Return the (x, y) coordinate for the center point of the cell that contains the specified text.  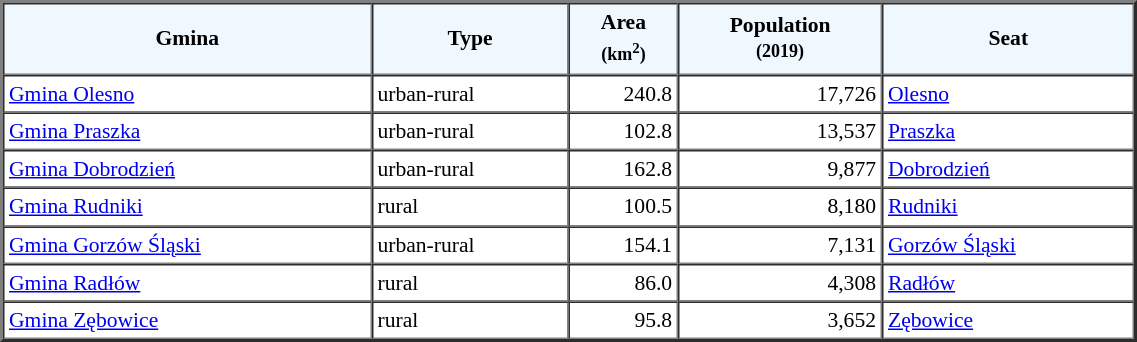
Population(2019) (780, 38)
Gmina Olesno (187, 93)
9,877 (780, 169)
240.8 (624, 93)
102.8 (624, 131)
Area(km2) (624, 38)
162.8 (624, 169)
100.5 (624, 207)
8,180 (780, 207)
154.1 (624, 245)
Gmina Gorzów Śląski (187, 245)
Type (470, 38)
Rudniki (1008, 207)
86.0 (624, 283)
Gorzów Śląski (1008, 245)
Praszka (1008, 131)
Radłów (1008, 283)
7,131 (780, 245)
13,537 (780, 131)
4,308 (780, 283)
95.8 (624, 321)
17,726 (780, 93)
Gmina Rudniki (187, 207)
Gmina Radłów (187, 283)
Gmina (187, 38)
Gmina Zębowice (187, 321)
Seat (1008, 38)
Gmina Praszka (187, 131)
Dobrodzień (1008, 169)
Olesno (1008, 93)
3,652 (780, 321)
Zębowice (1008, 321)
Gmina Dobrodzień (187, 169)
